Return (x, y) of the center of cell containing provided text 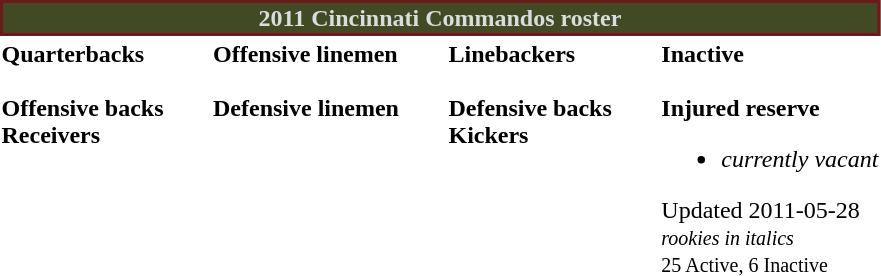
2011 Cincinnati Commandos roster (440, 18)
